Detect which cell encompasses the target text, then output its [X, Y] center coordinate. 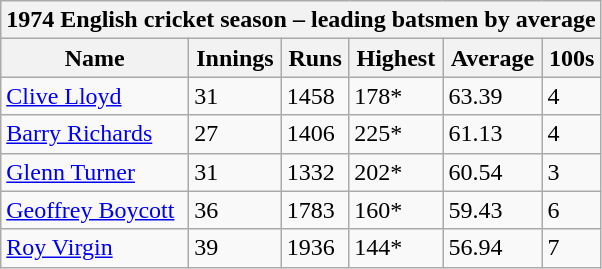
Name [95, 58]
56.94 [492, 248]
160* [396, 210]
6 [572, 210]
225* [396, 134]
1332 [315, 172]
27 [236, 134]
202* [396, 172]
60.54 [492, 172]
1936 [315, 248]
Clive Lloyd [95, 96]
Glenn Turner [95, 172]
Roy Virgin [95, 248]
Barry Richards [95, 134]
3 [572, 172]
100s [572, 58]
Runs [315, 58]
1458 [315, 96]
61.13 [492, 134]
7 [572, 248]
1406 [315, 134]
Innings [236, 58]
Highest [396, 58]
1974 English cricket season – leading batsmen by average [301, 20]
Geoffrey Boycott [95, 210]
1783 [315, 210]
Average [492, 58]
178* [396, 96]
144* [396, 248]
63.39 [492, 96]
39 [236, 248]
36 [236, 210]
59.43 [492, 210]
